Identify which cell holds the provided text, then report its [x, y] central coordinate. 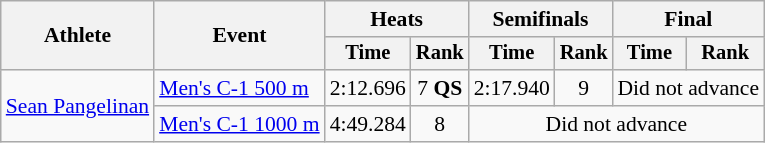
Semifinals [541, 19]
Men's C-1 1000 m [240, 124]
2:17.940 [512, 88]
9 [584, 88]
Event [240, 36]
7 QS [440, 88]
Athlete [78, 36]
Sean Pangelinan [78, 106]
Final [688, 19]
2:12.696 [368, 88]
Heats [397, 19]
4:49.284 [368, 124]
8 [440, 124]
Men's C-1 500 m [240, 88]
